Extract the [X, Y] coordinate from the center of the cell holding the provided text.  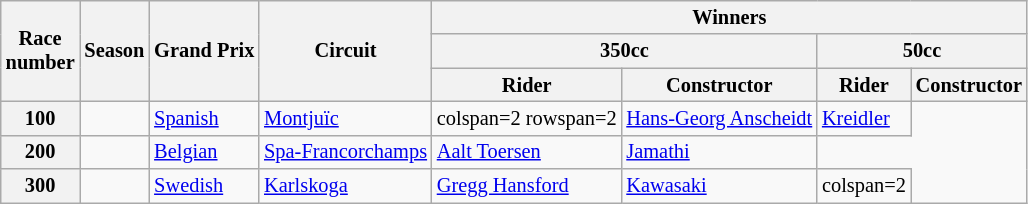
350cc [624, 51]
colspan=2 [864, 186]
Karlskoga [346, 186]
Winners [730, 17]
Grand Prix [204, 50]
Spanish [204, 118]
Gregg Hansford [527, 186]
300 [40, 186]
colspan=2 rowspan=2 [527, 118]
100 [40, 118]
Kreidler [864, 118]
Spa-Francorchamps [346, 152]
Season [115, 50]
Montjuïc [346, 118]
Jamathi [719, 152]
Aalt Toersen [527, 152]
Hans-Georg Anscheidt [719, 118]
200 [40, 152]
Swedish [204, 186]
Racenumber [40, 50]
Kawasaki [719, 186]
50cc [922, 51]
Belgian [204, 152]
Circuit [346, 50]
